Locate the cell with the specified text and output its (X, Y) center coordinate. 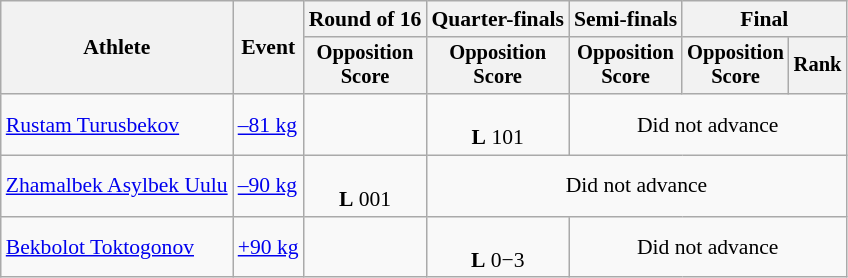
Event (268, 48)
L 101 (497, 124)
Athlete (117, 48)
Round of 16 (366, 19)
Semi-finals (626, 19)
Rank (818, 66)
L 001 (366, 186)
Bekbolot Toktogonov (117, 248)
Rustam Turusbekov (117, 124)
L 0−3 (497, 248)
Final (764, 19)
Quarter-finals (497, 19)
–81 kg (268, 124)
–90 kg (268, 186)
Zhamalbek Asylbek Uulu (117, 186)
+90 kg (268, 248)
